Scan for the cell matching the given text and deliver its (x, y) coordinate at center. 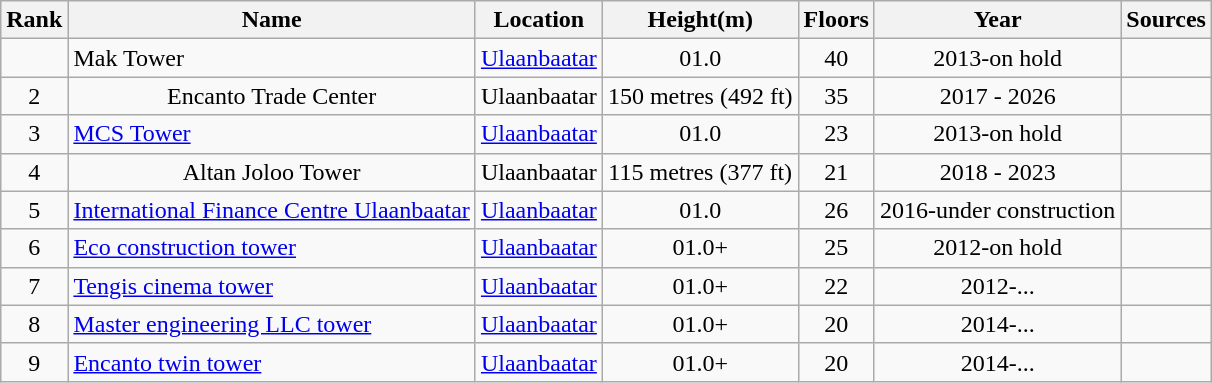
International Finance Centre Ulaanbaatar (272, 210)
9 (34, 362)
Floors (836, 20)
Master engineering LLC tower (272, 324)
23 (836, 134)
Rank (34, 20)
Altan Joloo Tower (272, 172)
Location (538, 20)
2012-on hold (997, 248)
Tengis cinema tower (272, 286)
5 (34, 210)
Encanto twin tower (272, 362)
22 (836, 286)
2 (34, 96)
8 (34, 324)
4 (34, 172)
21 (836, 172)
7 (34, 286)
Year (997, 20)
2018 - 2023 (997, 172)
MCS Tower (272, 134)
2017 - 2026 (997, 96)
6 (34, 248)
3 (34, 134)
2016-under construction (997, 210)
Encanto Trade Center (272, 96)
25 (836, 248)
Sources (1166, 20)
35 (836, 96)
Height(m) (700, 20)
Eco construction tower (272, 248)
Mak Tower (272, 58)
26 (836, 210)
40 (836, 58)
Name (272, 20)
150 metres (492 ft) (700, 96)
2012-... (997, 286)
115 metres (377 ft) (700, 172)
